Pinpoint the cell where the given text exists, returning its [x, y] midpoint coordinate. 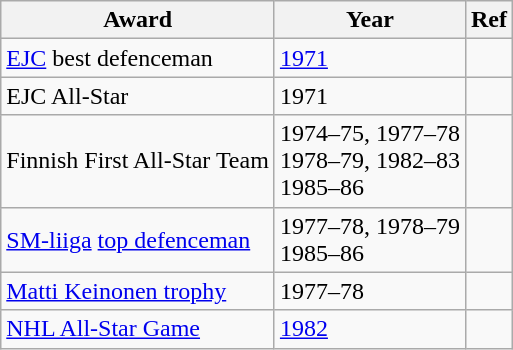
1977–78 [370, 291]
Matti Keinonen trophy [138, 291]
Ref [488, 20]
Finnish First All-Star Team [138, 161]
EJC best defenceman [138, 58]
Award [138, 20]
NHL All-Star Game [138, 329]
Year [370, 20]
SM-liiga top defenceman [138, 240]
1977–78, 1978–791985–86 [370, 240]
1982 [370, 329]
EJC All-Star [138, 96]
1974–75, 1977–781978–79, 1982–831985–86 [370, 161]
